Search for the cell housing the specified text and yield its [X, Y] center coordinate. 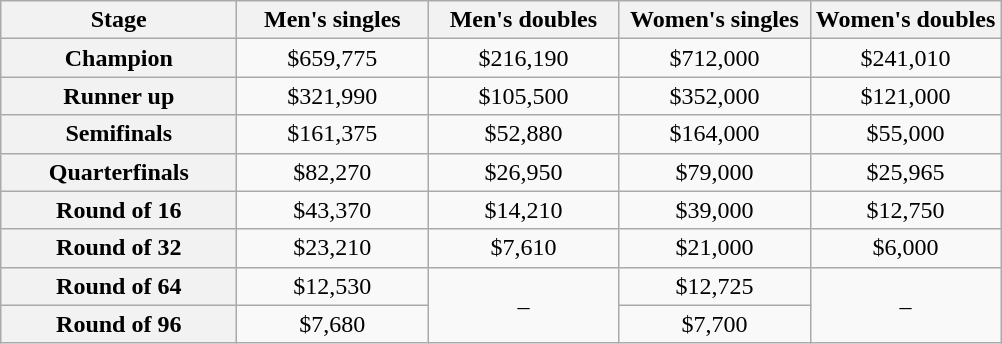
Round of 96 [119, 324]
$43,370 [332, 210]
$79,000 [714, 172]
Round of 16 [119, 210]
$39,000 [714, 210]
$7,700 [714, 324]
Runner up [119, 96]
$82,270 [332, 172]
Men's singles [332, 20]
$7,610 [524, 248]
Women's doubles [906, 20]
$712,000 [714, 58]
$25,965 [906, 172]
$52,880 [524, 134]
$321,990 [332, 96]
$21,000 [714, 248]
Round of 64 [119, 286]
Champion [119, 58]
$12,530 [332, 286]
$14,210 [524, 210]
$105,500 [524, 96]
$164,000 [714, 134]
Quarterfinals [119, 172]
$121,000 [906, 96]
$241,010 [906, 58]
$216,190 [524, 58]
Women's singles [714, 20]
Semifinals [119, 134]
$161,375 [332, 134]
$6,000 [906, 248]
$352,000 [714, 96]
$12,750 [906, 210]
$12,725 [714, 286]
$659,775 [332, 58]
$7,680 [332, 324]
$26,950 [524, 172]
$23,210 [332, 248]
Round of 32 [119, 248]
$55,000 [906, 134]
Stage [119, 20]
Men's doubles [524, 20]
